Scan for the cell matching the given text and deliver its (X, Y) coordinate at center. 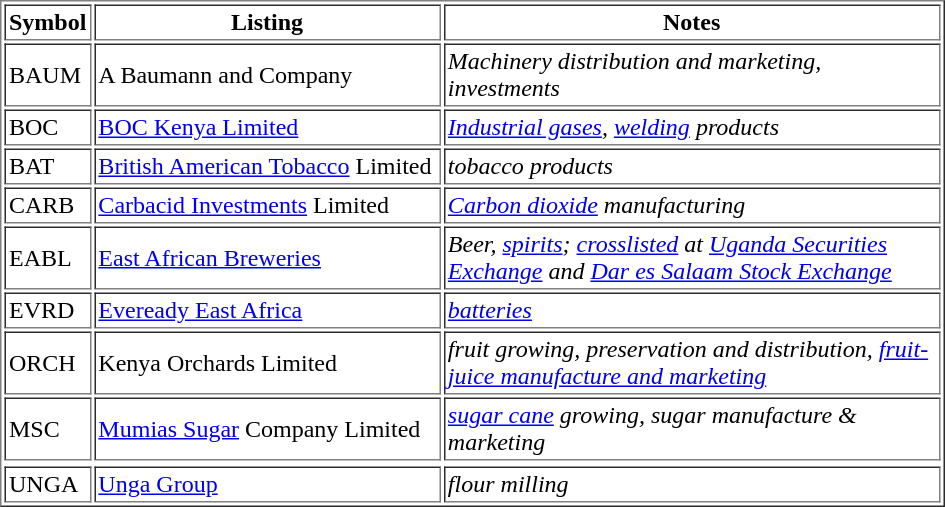
British American Tobacco Limited (267, 166)
Symbol (47, 22)
Eveready East Africa (267, 310)
MSC (47, 430)
Carbon dioxide manufacturing (691, 206)
BOC Kenya Limited (267, 128)
tobacco products (691, 166)
CARB (47, 206)
BAT (47, 166)
Kenya Orchards Limited (267, 364)
BAUM (47, 76)
Listing (267, 22)
sugar cane growing, sugar manufacture & marketing (691, 430)
fruit growing, preservation and distribution, fruit-juice manufacture and marketing (691, 364)
A Baumann and Company (267, 76)
Unga Group (267, 484)
Notes (691, 22)
BOC (47, 128)
Mumias Sugar Company Limited (267, 430)
Carbacid Investments Limited (267, 206)
flour milling (691, 484)
UNGA (47, 484)
Beer, spirits; crosslisted at Uganda Securities Exchange and Dar es Salaam Stock Exchange (691, 258)
East African Breweries (267, 258)
EABL (47, 258)
Machinery distribution and marketing, investments (691, 76)
batteries (691, 310)
Industrial gases, welding products (691, 128)
EVRD (47, 310)
ORCH (47, 364)
